Find where the given text appears and provide that cell's center as (X, Y) coordinate. 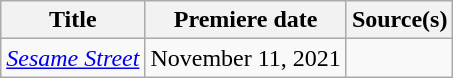
Title (73, 20)
November 11, 2021 (246, 58)
Source(s) (400, 20)
Premiere date (246, 20)
Sesame Street (73, 58)
